Output the [x, y] coordinate of the center of the cell containing the given text.  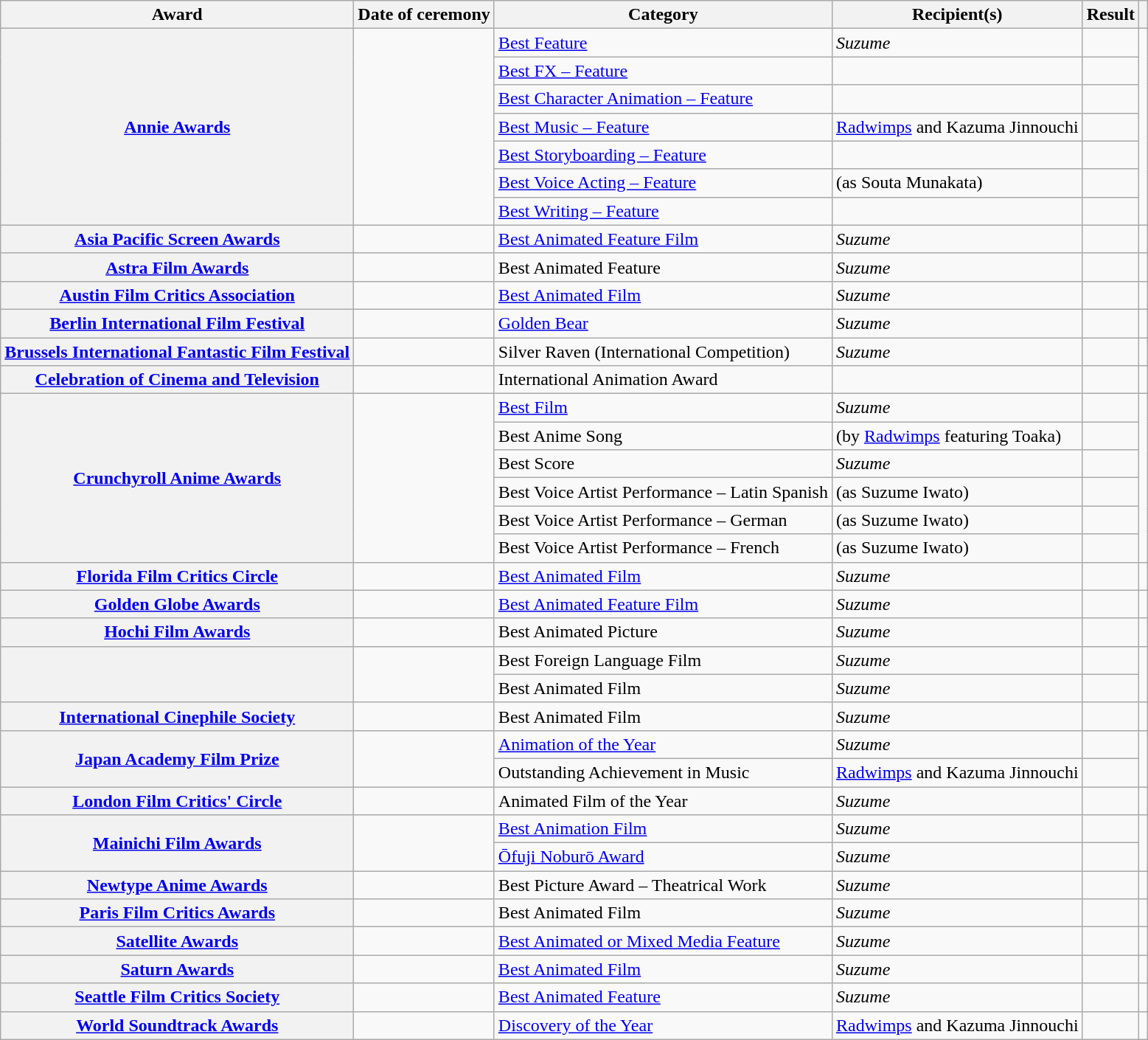
Austin Film Critics Association [177, 295]
Astra Film Awards [177, 267]
Best Character Animation – Feature [663, 99]
Saturn Awards [177, 969]
(by Radwimps featuring Toaka) [957, 436]
Best Voice Artist Performance – Latin Spanish [663, 492]
Annie Awards [177, 127]
Best Feature [663, 43]
Best Animated Picture [663, 632]
Recipient(s) [957, 15]
Paris Film Critics Awards [177, 913]
Newtype Anime Awards [177, 885]
Brussels International Fantastic Film Festival [177, 352]
Hochi Film Awards [177, 632]
Outstanding Achievement in Music [663, 772]
Best FX – Feature [663, 71]
International Animation Award [663, 380]
Japan Academy Film Prize [177, 758]
Best Storyboarding – Feature [663, 155]
Best Score [663, 464]
Mainichi Film Awards [177, 843]
London Film Critics' Circle [177, 800]
(as Souta Munakata) [957, 183]
Golden Bear [663, 323]
Best Voice Acting – Feature [663, 183]
Animation of the Year [663, 744]
Ōfuji Noburō Award [663, 857]
Best Film [663, 408]
Best Foreign Language Film [663, 660]
Golden Globe Awards [177, 604]
Best Picture Award – Theatrical Work [663, 885]
Award [177, 15]
Category [663, 15]
Silver Raven (International Competition) [663, 352]
Best Animated or Mixed Media Feature [663, 941]
Animated Film of the Year [663, 800]
Best Voice Artist Performance – French [663, 548]
Best Writing – Feature [663, 211]
Satellite Awards [177, 941]
Crunchyroll Anime Awards [177, 478]
Asia Pacific Screen Awards [177, 239]
Result [1110, 15]
Seattle Film Critics Society [177, 997]
Best Animation Film [663, 829]
Discovery of the Year [663, 1025]
Best Anime Song [663, 436]
World Soundtrack Awards [177, 1025]
Date of ceremony [425, 15]
Berlin International Film Festival [177, 323]
Best Voice Artist Performance – German [663, 520]
Celebration of Cinema and Television [177, 380]
Florida Film Critics Circle [177, 576]
Best Music – Feature [663, 127]
International Cinephile Society [177, 716]
